For the text-containing cell, return its midpoint in [X, Y] coordinate format. 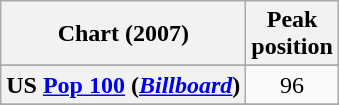
Peakposition [292, 34]
US Pop 100 (Billboard) [124, 85]
Chart (2007) [124, 34]
96 [292, 85]
